Pinpoint the cell where the given text exists, returning its [X, Y] midpoint coordinate. 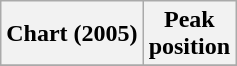
Chart (2005) [72, 34]
Peakposition [189, 34]
